Detect which cell encompasses the target text, then output its [X, Y] center coordinate. 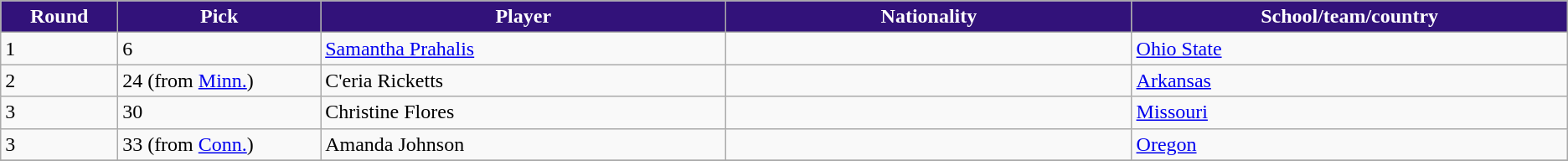
Oregon [1349, 144]
Christine Flores [524, 112]
Amanda Johnson [524, 144]
1 [59, 49]
Pick [219, 17]
6 [219, 49]
33 (from Conn.) [219, 144]
Missouri [1349, 112]
Samantha Prahalis [524, 49]
School/team/country [1349, 17]
Nationality [929, 17]
Arkansas [1349, 80]
Round [59, 17]
C'eria Ricketts [524, 80]
2 [59, 80]
24 (from Minn.) [219, 80]
30 [219, 112]
Ohio State [1349, 49]
Player [524, 17]
